For the text-containing cell, return its midpoint in (x, y) coordinate format. 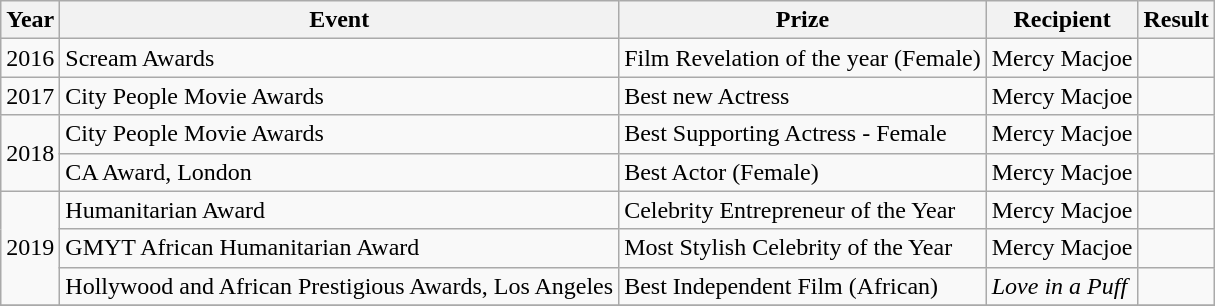
Most Stylish Celebrity of the Year (803, 248)
Result (1176, 20)
Humanitarian Award (340, 210)
Best Independent Film (African) (803, 286)
2016 (30, 58)
CA Award, London (340, 172)
Event (340, 20)
Best new Actress (803, 96)
Film Revelation of the year (Female) (803, 58)
2018 (30, 153)
Celebrity Entrepreneur of the Year (803, 210)
Scream Awards (340, 58)
Hollywood and African Prestigious Awards, Los Angeles (340, 286)
GMYT African Humanitarian Award (340, 248)
Best Actor (Female) (803, 172)
Recipient (1062, 20)
Year (30, 20)
2019 (30, 248)
Love in a Puff (1062, 286)
Best Supporting Actress - Female (803, 134)
2017 (30, 96)
Prize (803, 20)
